Capture the cell that displays the provided text and extract its (x, y) central coordinate. 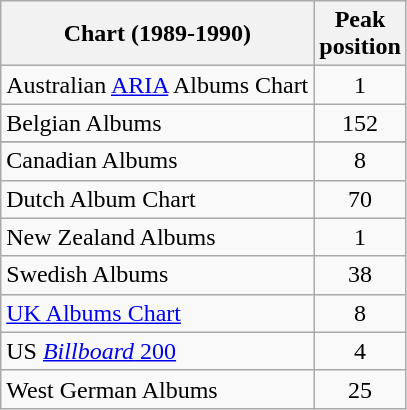
38 (360, 275)
West German Albums (158, 389)
UK Albums Chart (158, 313)
Canadian Albums (158, 161)
Australian ARIA Albums Chart (158, 85)
New Zealand Albums (158, 237)
Peakposition (360, 34)
25 (360, 389)
4 (360, 351)
Swedish Albums (158, 275)
US Billboard 200 (158, 351)
Belgian Albums (158, 123)
152 (360, 123)
Dutch Album Chart (158, 199)
70 (360, 199)
Chart (1989-1990) (158, 34)
